Identify which cell holds the provided text, then report its (X, Y) central coordinate. 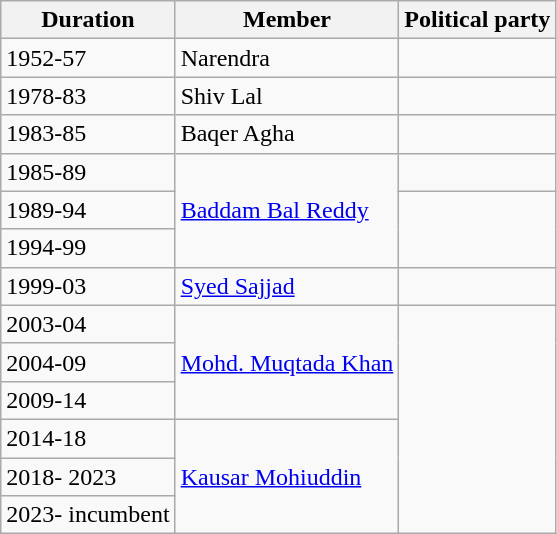
1999-03 (88, 286)
2023- incumbent (88, 515)
Baqer Agha (287, 134)
Kausar Mohiuddin (287, 476)
2003-04 (88, 324)
1978-83 (88, 96)
2004-09 (88, 362)
Political party (478, 20)
1994-99 (88, 248)
Baddam Bal Reddy (287, 210)
1985-89 (88, 172)
2009-14 (88, 400)
Shiv Lal (287, 96)
Member (287, 20)
1952-57 (88, 58)
Narendra (287, 58)
Duration (88, 20)
Syed Sajjad (287, 286)
1989-94 (88, 210)
Mohd. Muqtada Khan (287, 362)
2018- 2023 (88, 477)
1983-85 (88, 134)
2014-18 (88, 438)
